Locate the cell with the specified text and output its (x, y) center coordinate. 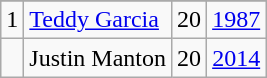
2014 (236, 58)
Teddy Garcia (98, 20)
1 (12, 20)
1987 (236, 20)
Justin Manton (98, 58)
